Find where the given text appears and provide that cell's center as (x, y) coordinate. 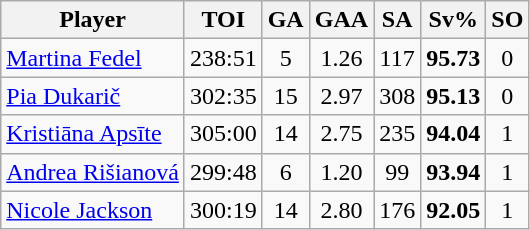
2.75 (341, 134)
2.97 (341, 96)
1.26 (341, 58)
6 (286, 172)
Nicole Jackson (93, 210)
235 (398, 134)
5 (286, 58)
300:19 (223, 210)
94.04 (454, 134)
Martina Fedel (93, 58)
SO (508, 20)
92.05 (454, 210)
2.80 (341, 210)
GAA (341, 20)
1.20 (341, 172)
95.73 (454, 58)
GA (286, 20)
TOI (223, 20)
SA (398, 20)
Sv% (454, 20)
299:48 (223, 172)
305:00 (223, 134)
308 (398, 96)
15 (286, 96)
Kristiāna Apsīte (93, 134)
93.94 (454, 172)
238:51 (223, 58)
176 (398, 210)
95.13 (454, 96)
Pia Dukarič (93, 96)
99 (398, 172)
Andrea Rišianová (93, 172)
302:35 (223, 96)
117 (398, 58)
Player (93, 20)
